Find where the given text appears and provide that cell's center as [x, y] coordinate. 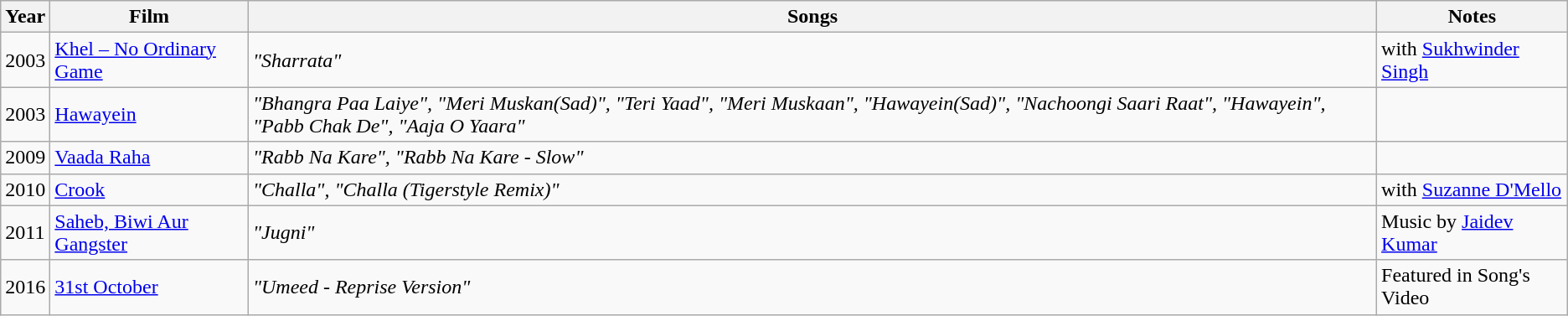
Crook [149, 189]
31st October [149, 287]
Hawayein [149, 114]
2011 [25, 233]
"Sharrata" [812, 60]
Featured in Song's Video [1473, 287]
2009 [25, 158]
Songs [812, 17]
2010 [25, 189]
Film [149, 17]
with Sukhwinder Singh [1473, 60]
Vaada Raha [149, 158]
2016 [25, 287]
Year [25, 17]
"Challa", "Challa (Tigerstyle Remix)" [812, 189]
with Suzanne D'Mello [1473, 189]
Saheb, Biwi Aur Gangster [149, 233]
Notes [1473, 17]
"Rabb Na Kare", "Rabb Na Kare - Slow" [812, 158]
"Jugni" [812, 233]
"Umeed - Reprise Version" [812, 287]
Khel – No Ordinary Game [149, 60]
Music by Jaidev Kumar [1473, 233]
